Return the (X, Y) coordinate for the center point of the cell that contains the specified text.  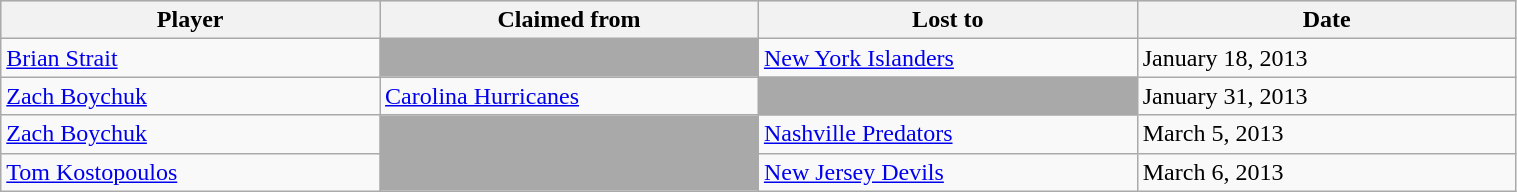
March 5, 2013 (1326, 134)
Player (190, 20)
Carolina Hurricanes (570, 96)
Lost to (948, 20)
New York Islanders (948, 58)
New Jersey Devils (948, 172)
Date (1326, 20)
January 31, 2013 (1326, 96)
Claimed from (570, 20)
Nashville Predators (948, 134)
March 6, 2013 (1326, 172)
Brian Strait (190, 58)
Tom Kostopoulos (190, 172)
January 18, 2013 (1326, 58)
